Provide the (X, Y) coordinate of the cell's center where the given text is located.  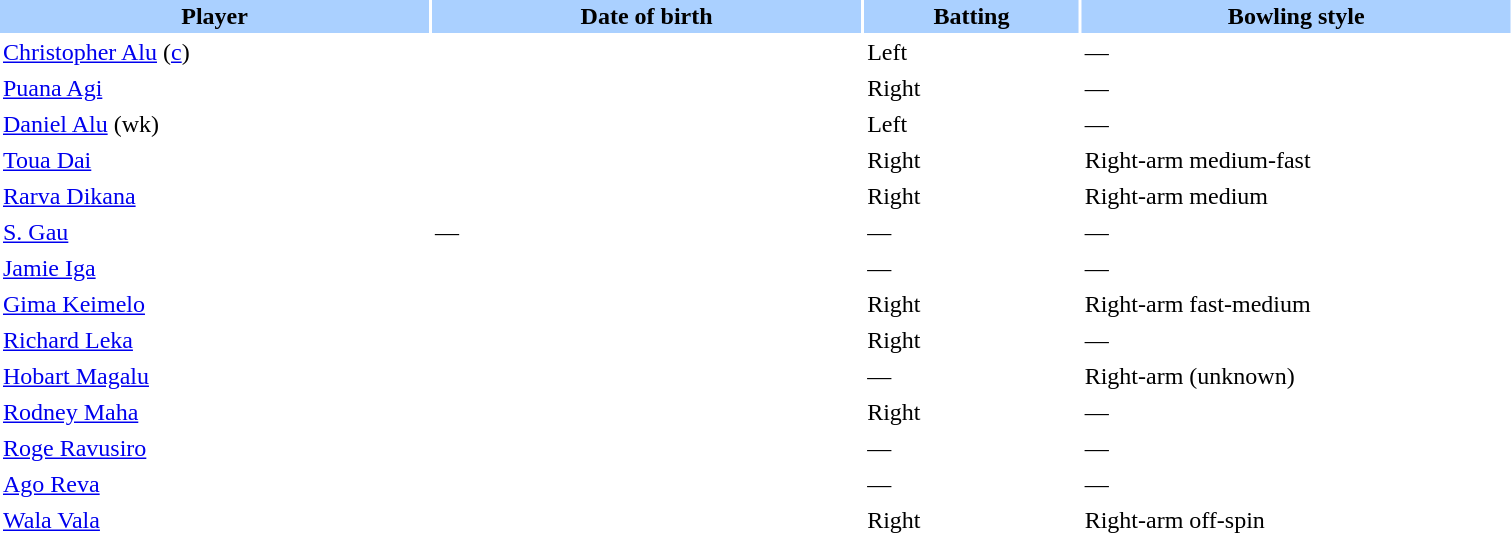
Ago Reva (214, 484)
Right-arm fast-medium (1296, 304)
Right-arm (unknown) (1296, 376)
Right-arm medium (1296, 196)
Christopher Alu (c) (214, 52)
Bowling style (1296, 16)
Batting (972, 16)
Hobart Magalu (214, 376)
Roge Ravusiro (214, 448)
Player (214, 16)
Rodney Maha (214, 412)
Daniel Alu (wk) (214, 124)
Toua Dai (214, 160)
S. Gau (214, 232)
Jamie Iga (214, 268)
Richard Leka (214, 340)
Gima Keimelo (214, 304)
Date of birth (646, 16)
Right-arm medium-fast (1296, 160)
Rarva Dikana (214, 196)
Puana Agi (214, 88)
